Scan for the cell matching the given text and deliver its [x, y] coordinate at center. 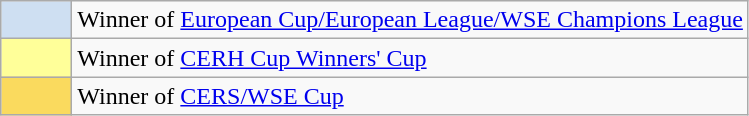
Winner of CERS/WSE Cup [410, 96]
Winner of CERH Cup Winners' Cup [410, 58]
Winner of European Cup/European League/WSE Champions League [410, 20]
